From the cell containing the given text, extract its center point as (x, y) coordinate. 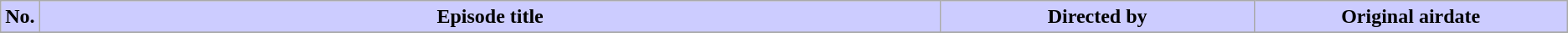
Original airdate (1411, 17)
Episode title (490, 17)
Directed by (1097, 17)
No. (20, 17)
